Output the (x, y) coordinate of the center of the cell containing the given text.  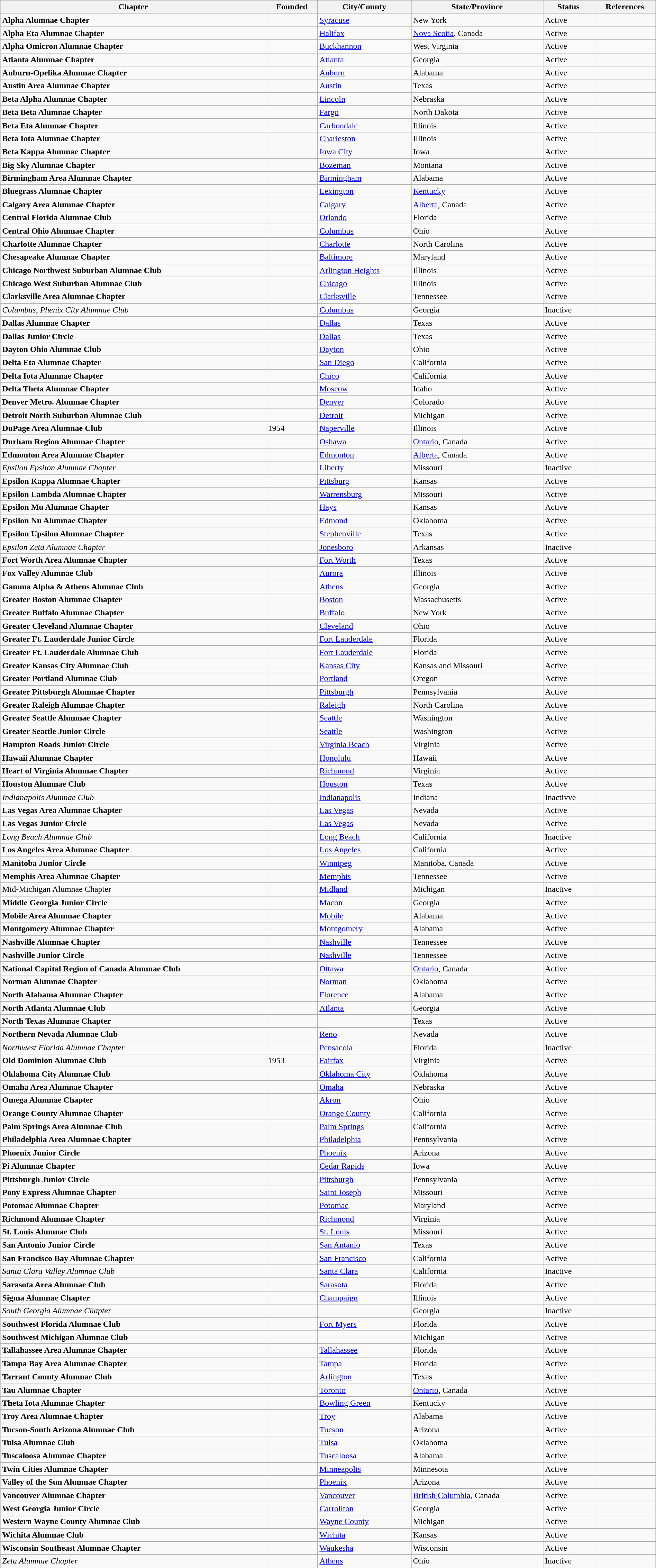
Indiana (477, 797)
Austin Area Alumnae Chapter (133, 86)
Bozeman (364, 165)
Charlotte Alumnae Chapter (133, 244)
Warrensburg (364, 494)
Vancouver Alumnae Chapter (133, 1495)
Wisconsin (477, 1548)
Greater Seattle Alumnae Chapter (133, 718)
Zeta Alumnae Chapter (133, 1561)
References (625, 7)
Los Angeles (364, 850)
Nashville Junior Circle (133, 955)
Iowa City (364, 152)
Cleveland (364, 626)
Calgary (364, 205)
Omega Alumnae Chapter (133, 1100)
Tallahassee (364, 1350)
Oregon (477, 679)
Arlington (364, 1377)
Boston (364, 600)
Calgary Area Alumnae Chapter (133, 205)
Tallahassee Area Alumnae Chapter (133, 1350)
Fort Myers (364, 1324)
Oshawa (364, 442)
Wichita Alumnae Club (133, 1535)
Aurora (364, 573)
Oklahoma City Alumnae Club (133, 1074)
Indianapolis (364, 797)
Dallas Junior Circle (133, 336)
Wayne County (364, 1522)
Houston (364, 784)
Kansas City (364, 665)
Tuscaloosa (364, 1456)
Montgomery Alumnae Chapter (133, 929)
Tampa (364, 1363)
Big Sky Alumnae Chapter (133, 165)
Kansas and Missouri (477, 665)
Beta Iota Alumnae Chapter (133, 138)
Carrollton (364, 1508)
Wisconsin Southeast Alumnae Chapter (133, 1548)
Tau Alumnae Chapter (133, 1390)
San Antanio (364, 1245)
Tuscaloosa Alumnae Chapter (133, 1456)
Bluegrass Alumnae Chapter (133, 191)
Houston Alumnae Club (133, 784)
Greater Buffalo Alumnae Chapter (133, 613)
Cedar Rapids (364, 1166)
Montgomery (364, 929)
Akron (364, 1100)
Mobile (364, 916)
Honolulu (364, 758)
Austin (364, 86)
Tulsa (364, 1443)
1953 (292, 1061)
Columbus, Phenix City Alumnae Club (133, 310)
Greater Ft. Lauderdale Alumnae Club (133, 652)
Pensacola (364, 1048)
Pittsburgh Junior Circle (133, 1179)
Greater Kansas City Alumnae Club (133, 665)
Omaha (364, 1087)
Alpha Omicron Alumnae Chapter (133, 46)
Charleston (364, 138)
South Georgia Alumnae Chapter (133, 1311)
Idaho (477, 389)
Chesapeake Alumnae Chapter (133, 257)
Santa Clara (364, 1271)
Southwest Michigan Alumnae Club (133, 1337)
Epsilon Upsilon Alumnae Chapter (133, 534)
Tarrant County Alumnae Club (133, 1377)
Indianapolis Alumnae Club (133, 797)
Orange County (364, 1113)
Winnipeg (364, 863)
Chicago Northwest Suburban Alumnae Club (133, 270)
Mid-Michigan Alumnae Chapter (133, 889)
Arlington Heights (364, 270)
Hawaii (477, 758)
Heart of Virginia Alumnae Chapter (133, 771)
Carbondale (364, 125)
Chicago West Suburban Alumnae Club (133, 283)
Gamma Alpha & Athens Alumnae Club (133, 587)
North Atlanta Alumnae Club (133, 1008)
Buckhannon (364, 46)
Fort Worth (364, 560)
Lincoln (364, 99)
Fairfax (364, 1061)
Baltimore (364, 257)
Greater Ft. Lauderdale Junior Circle (133, 639)
Montana (477, 165)
Chicago (364, 283)
Edmond (364, 520)
Florence (364, 995)
Fox Valley Alumnae Club (133, 573)
North Dakota (477, 112)
Los Angeles Area Alumnae Chapter (133, 850)
Greater Pittsburgh Alumnae Chapter (133, 692)
Naperville (364, 428)
Middle Georgia Junior Circle (133, 903)
San Antonio Junior Circle (133, 1245)
Reno (364, 1034)
Epsilon Epsilon Alumnae Chapter (133, 468)
Waukesha (364, 1548)
Orlando (364, 218)
San Diego (364, 362)
Greater Seattle Junior Circle (133, 731)
Detroit (364, 415)
North Texas Alumnae Chapter (133, 1021)
Memphis Area Alumnae Chapter (133, 876)
Chico (364, 375)
Sarasota (364, 1285)
Troy (364, 1416)
Toronto (364, 1390)
Denver (364, 402)
Long Beach Alumnae Club (133, 837)
Edmonton (364, 455)
Epsilon Nu Alumnae Chapter (133, 520)
Oklahoma City (364, 1074)
Minneapolis (364, 1469)
Manitoba, Canada (477, 863)
Portland (364, 679)
Epsilon Mu Alumnae Chapter (133, 507)
Greater Portland Alumnae Club (133, 679)
Auburn-Opelika Alumnae Chapter (133, 73)
Jonesboro (364, 547)
Greater Boston Alumnae Chapter (133, 600)
Founded (292, 7)
Midland (364, 889)
Beta Alpha Alumnae Chapter (133, 99)
Delta Theta Alumnae Chapter (133, 389)
Saint Joseph (364, 1192)
Champaign (364, 1298)
Western Wayne County Alumnae Club (133, 1522)
Tulsa Alumnae Club (133, 1443)
Wichita (364, 1535)
Bowling Green (364, 1403)
Phoenix Junior Circle (133, 1153)
Dayton (364, 349)
Pittsburg (364, 481)
Greater Raleigh Alumnae Chapter (133, 705)
Hays (364, 507)
Dallas Alumnae Chapter (133, 323)
Theta Iota Alumnae Chapter (133, 1403)
Delta Iota Alumnae Chapter (133, 375)
Hampton Roads Junior Circle (133, 744)
Beta Beta Alumnae Chapter (133, 112)
Birmingham (364, 178)
Norman Alumnae Chapter (133, 981)
Greater Cleveland Alumnae Chapter (133, 626)
Las Vegas Area Alumnae Chapter (133, 810)
Nova Scotia, Canada (477, 33)
San Francisco (364, 1258)
Central Florida Alumnae Club (133, 218)
Long Beach (364, 837)
Tucson (364, 1430)
British Columbia, Canada (477, 1495)
Pi Alumnae Chapter (133, 1166)
Alpha Alumnae Chapter (133, 20)
Philadelphia (364, 1140)
West Georgia Junior Circle (133, 1508)
West Virginia (477, 46)
Clarksville Area Alumnae Chapter (133, 297)
1954 (292, 428)
North Alabama Alumnae Chapter (133, 995)
Colorado (477, 402)
Detroit North Suburban Alumnae Club (133, 415)
Valley of the Sun Alumnae Chapter (133, 1482)
Moscow (364, 389)
Norman (364, 981)
Epsilon Lambda Alumnae Chapter (133, 494)
Central Ohio Alumnae Chapter (133, 231)
Atlanta Alumnae Chapter (133, 60)
Denver Metro. Alumnae Chapter (133, 402)
Auburn (364, 73)
Chapter (133, 7)
Northern Nevada Alumnae Club (133, 1034)
Fort Worth Area Alumnae Chapter (133, 560)
Macon (364, 903)
Troy Area Alumnae Chapter (133, 1416)
Fargo (364, 112)
Santa Clara Valley Alumnae Club (133, 1271)
Pony Express Alumnae Chapter (133, 1192)
National Capital Region of Canada Alumnae Club (133, 968)
Raleigh (364, 705)
Hawaii Alumnae Chapter (133, 758)
Clarksville (364, 297)
Sigma Alumnae Chapter (133, 1298)
Halifax (364, 33)
Las Vegas Junior Circle (133, 824)
San Francisco Bay Alumnae Chapter (133, 1258)
Epsilon Kappa Alumnae Chapter (133, 481)
Beta Eta Alumnae Chapter (133, 125)
Richmond Alumnae Chapter (133, 1218)
Southwest Florida Alumnae Club (133, 1324)
Stephenville (364, 534)
Orange County Alumnae Chapter (133, 1113)
Palm Springs Area Alumnae Club (133, 1126)
Delta Eta Alumnae Chapter (133, 362)
Status (568, 7)
Arkansas (477, 547)
Virginia Beach (364, 744)
Old Dominion Alumnae Club (133, 1061)
Nashville Alumnae Chapter (133, 942)
Lexington (364, 191)
Memphis (364, 876)
Tampa Bay Area Alumnae Chapter (133, 1363)
Charlotte (364, 244)
Mobile Area Alumnae Chapter (133, 916)
St. Louis Alumnae Club (133, 1232)
Ottawa (364, 968)
Durham Region Alumnae Chapter (133, 442)
Massachusetts (477, 600)
Dayton Ohio Alumnae Club (133, 349)
Inactivve (568, 797)
St. Louis (364, 1232)
Potomac (364, 1205)
Syracuse (364, 20)
Northwest Florida Alumnae Chapter (133, 1048)
Sarasota Area Alumnae Club (133, 1285)
Alpha Eta Alumnae Chapter (133, 33)
Birmingham Area Alumnae Chapter (133, 178)
Minnesota (477, 1469)
Edmonton Area Alumnae Chapter (133, 455)
Palm Springs (364, 1126)
DuPage Area Alumnae Club (133, 428)
Omaha Area Alumnae Chapter (133, 1087)
Tucson-South Arizona Alumnae Club (133, 1430)
City/County (364, 7)
Liberty (364, 468)
Philadelphia Area Alumnae Chapter (133, 1140)
Manitoba Junior Circle (133, 863)
Twin Cities Alumnae Chapter (133, 1469)
Beta Kappa Alumnae Chapter (133, 152)
Buffalo (364, 613)
State/Province (477, 7)
Epsilon Zeta Alumnae Chapter (133, 547)
Potomac Alumnae Chapter (133, 1205)
Vancouver (364, 1495)
